Detect which cell encompasses the target text, then output its [X, Y] center coordinate. 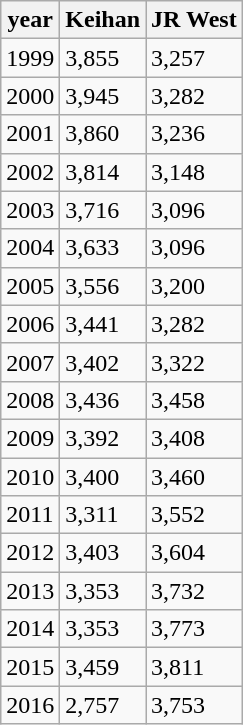
2015 [30, 667]
3,311 [103, 515]
3,460 [194, 477]
3,552 [194, 515]
3,855 [103, 58]
year [30, 20]
1999 [30, 58]
Keihan [103, 20]
2011 [30, 515]
3,403 [103, 553]
3,556 [103, 286]
2005 [30, 286]
2010 [30, 477]
2009 [30, 438]
3,814 [103, 172]
3,400 [103, 477]
2006 [30, 324]
2008 [30, 400]
3,945 [103, 96]
2016 [30, 705]
3,732 [194, 591]
3,773 [194, 629]
3,459 [103, 667]
2000 [30, 96]
3,604 [194, 553]
3,148 [194, 172]
2014 [30, 629]
3,408 [194, 438]
JR West [194, 20]
2001 [30, 134]
2004 [30, 248]
2007 [30, 362]
2003 [30, 210]
3,322 [194, 362]
3,441 [103, 324]
3,200 [194, 286]
2,757 [103, 705]
3,811 [194, 667]
3,716 [103, 210]
3,257 [194, 58]
3,753 [194, 705]
3,436 [103, 400]
3,458 [194, 400]
2012 [30, 553]
3,860 [103, 134]
2013 [30, 591]
3,236 [194, 134]
3,402 [103, 362]
3,633 [103, 248]
3,392 [103, 438]
2002 [30, 172]
